Return [X, Y] of the center of cell containing provided text 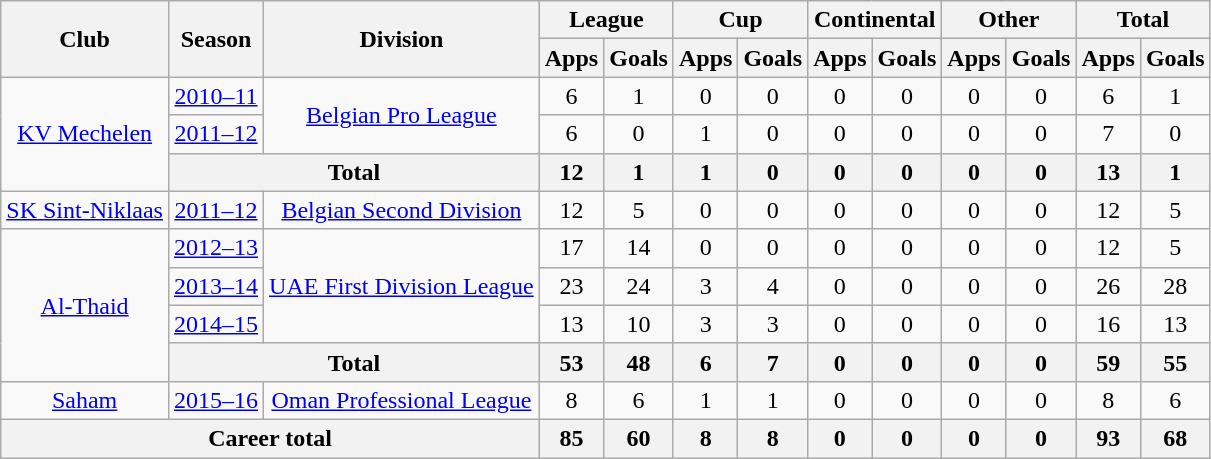
Belgian Second Division [402, 210]
SK Sint-Niklaas [85, 210]
26 [1108, 286]
League [606, 20]
Club [85, 39]
60 [639, 438]
53 [571, 362]
10 [639, 324]
Cup [740, 20]
16 [1108, 324]
2014–15 [216, 324]
4 [773, 286]
2010–11 [216, 96]
Belgian Pro League [402, 115]
Oman Professional League [402, 400]
24 [639, 286]
93 [1108, 438]
59 [1108, 362]
Division [402, 39]
Season [216, 39]
Continental [875, 20]
2012–13 [216, 248]
14 [639, 248]
85 [571, 438]
55 [1175, 362]
KV Mechelen [85, 134]
Al-Thaid [85, 305]
Other [1009, 20]
2013–14 [216, 286]
Career total [270, 438]
Saham [85, 400]
17 [571, 248]
23 [571, 286]
28 [1175, 286]
2015–16 [216, 400]
UAE First Division League [402, 286]
48 [639, 362]
68 [1175, 438]
